Pinpoint the cell where the given text exists, returning its [X, Y] midpoint coordinate. 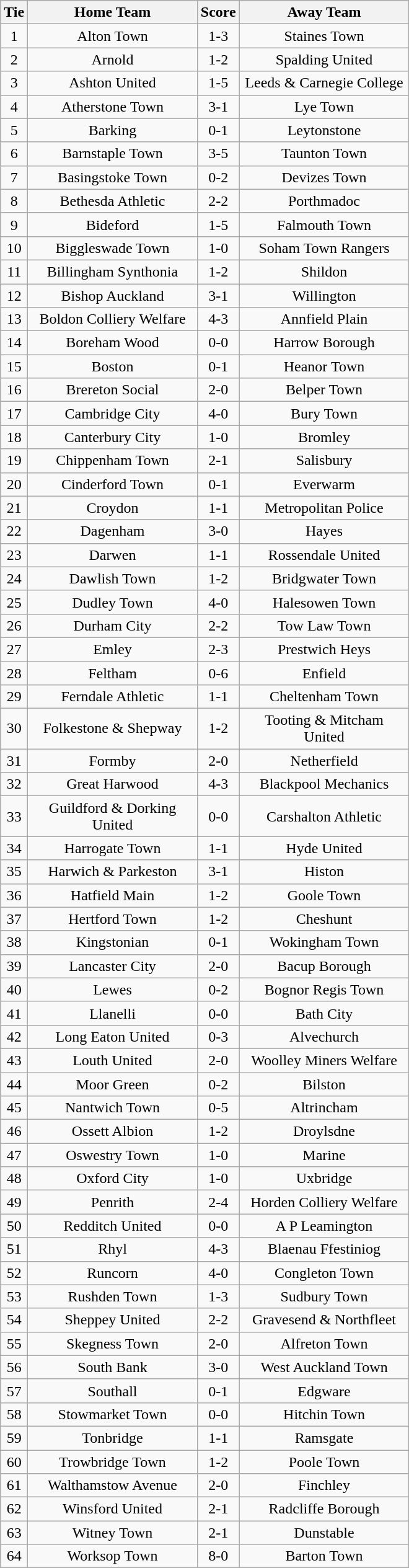
53 [14, 1296]
63 [14, 1533]
31 [14, 761]
15 [14, 366]
Tooting & Mitcham United [324, 729]
Emley [113, 649]
Oxford City [113, 1179]
6 [14, 154]
Barton Town [324, 1556]
Home Team [113, 12]
Durham City [113, 626]
Bilston [324, 1084]
Redditch United [113, 1226]
Heanor Town [324, 366]
38 [14, 942]
36 [14, 895]
40 [14, 990]
Droylsdne [324, 1132]
9 [14, 224]
Lye Town [324, 107]
Cheltenham Town [324, 697]
10 [14, 248]
Moor Green [113, 1084]
Witney Town [113, 1533]
Boldon Colliery Welfare [113, 319]
25 [14, 602]
Alvechurch [324, 1037]
Lancaster City [113, 966]
4 [14, 107]
Sudbury Town [324, 1296]
Finchley [324, 1486]
5 [14, 130]
Rushden Town [113, 1296]
Belper Town [324, 390]
3-5 [218, 154]
Dudley Town [113, 602]
Leytonstone [324, 130]
56 [14, 1367]
Bideford [113, 224]
3 [14, 83]
Folkestone & Shepway [113, 729]
20 [14, 484]
Hyde United [324, 848]
Southall [113, 1391]
Alton Town [113, 36]
35 [14, 872]
Hitchin Town [324, 1414]
Llanelli [113, 1013]
Leeds & Carnegie College [324, 83]
32 [14, 784]
Tonbridge [113, 1438]
Harrow Borough [324, 343]
Cinderford Town [113, 484]
Lewes [113, 990]
Dunstable [324, 1533]
Bridgwater Town [324, 578]
11 [14, 272]
62 [14, 1509]
8-0 [218, 1556]
Boreham Wood [113, 343]
41 [14, 1013]
60 [14, 1461]
13 [14, 319]
Runcorn [113, 1273]
37 [14, 919]
Trowbridge Town [113, 1461]
Biggleswade Town [113, 248]
34 [14, 848]
South Bank [113, 1367]
Ramsgate [324, 1438]
48 [14, 1179]
Atherstone Town [113, 107]
43 [14, 1060]
Shildon [324, 272]
47 [14, 1155]
16 [14, 390]
Guildford & Dorking United [113, 816]
Taunton Town [324, 154]
59 [14, 1438]
Long Eaton United [113, 1037]
Ossett Albion [113, 1132]
Blackpool Mechanics [324, 784]
Wokingham Town [324, 942]
Rhyl [113, 1249]
Cambridge City [113, 414]
Skegness Town [113, 1344]
Metropolitan Police [324, 508]
42 [14, 1037]
Away Team [324, 12]
17 [14, 414]
Bishop Auckland [113, 296]
44 [14, 1084]
Sheppey United [113, 1320]
21 [14, 508]
Walthamstow Avenue [113, 1486]
26 [14, 626]
Winsford United [113, 1509]
22 [14, 531]
55 [14, 1344]
19 [14, 461]
Great Harwood [113, 784]
Tie [14, 12]
Blaenau Ffestiniog [324, 1249]
Poole Town [324, 1461]
Barnstaple Town [113, 154]
Stowmarket Town [113, 1414]
2 [14, 60]
Annfield Plain [324, 319]
Devizes Town [324, 177]
Horden Colliery Welfare [324, 1202]
Alfreton Town [324, 1344]
0-3 [218, 1037]
Score [218, 12]
Croydon [113, 508]
Chippenham Town [113, 461]
Darwen [113, 555]
14 [14, 343]
18 [14, 437]
Bath City [324, 1013]
Woolley Miners Welfare [324, 1060]
Gravesend & Northfleet [324, 1320]
54 [14, 1320]
Edgware [324, 1391]
Congleton Town [324, 1273]
Hertford Town [113, 919]
Spalding United [324, 60]
Bury Town [324, 414]
Staines Town [324, 36]
Hatfield Main [113, 895]
Bognor Regis Town [324, 990]
Enfield [324, 673]
Willington [324, 296]
28 [14, 673]
Histon [324, 872]
Soham Town Rangers [324, 248]
Kingstonian [113, 942]
30 [14, 729]
1 [14, 36]
45 [14, 1108]
0-6 [218, 673]
64 [14, 1556]
Salisbury [324, 461]
Boston [113, 366]
A P Leamington [324, 1226]
Tow Law Town [324, 626]
Harwich & Parkeston [113, 872]
49 [14, 1202]
Hayes [324, 531]
Everwarm [324, 484]
Penrith [113, 1202]
Nantwich Town [113, 1108]
Basingstoke Town [113, 177]
Formby [113, 761]
24 [14, 578]
58 [14, 1414]
39 [14, 966]
Dawlish Town [113, 578]
50 [14, 1226]
Radcliffe Borough [324, 1509]
Louth United [113, 1060]
52 [14, 1273]
Feltham [113, 673]
Billingham Synthonia [113, 272]
7 [14, 177]
12 [14, 296]
2-4 [218, 1202]
Brereton Social [113, 390]
Dagenham [113, 531]
Netherfield [324, 761]
Barking [113, 130]
West Auckland Town [324, 1367]
Worksop Town [113, 1556]
46 [14, 1132]
Cheshunt [324, 919]
27 [14, 649]
Bromley [324, 437]
Oswestry Town [113, 1155]
Rossendale United [324, 555]
61 [14, 1486]
Uxbridge [324, 1179]
2-3 [218, 649]
Arnold [113, 60]
23 [14, 555]
51 [14, 1249]
Falmouth Town [324, 224]
29 [14, 697]
57 [14, 1391]
33 [14, 816]
Ferndale Athletic [113, 697]
Canterbury City [113, 437]
Bacup Borough [324, 966]
8 [14, 201]
Bethesda Athletic [113, 201]
Altrincham [324, 1108]
Prestwich Heys [324, 649]
Halesowen Town [324, 602]
Ashton United [113, 83]
Harrogate Town [113, 848]
Marine [324, 1155]
0-5 [218, 1108]
Carshalton Athletic [324, 816]
Goole Town [324, 895]
Porthmadoc [324, 201]
